Locate the cell with the specified text and output its (x, y) center coordinate. 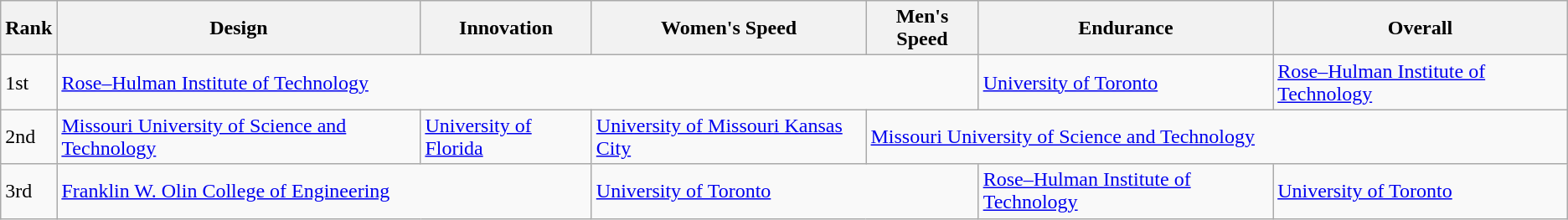
Women's Speed (729, 28)
3rd (28, 191)
2nd (28, 137)
Men's Speed (922, 28)
1st (28, 82)
Design (239, 28)
Franklin W. Olin College of Engineering (324, 191)
Overall (1421, 28)
Rank (28, 28)
University of Missouri Kansas City (729, 137)
Endurance (1126, 28)
Innovation (506, 28)
University of Florida (506, 137)
